For the text-containing cell, return its midpoint in [x, y] coordinate format. 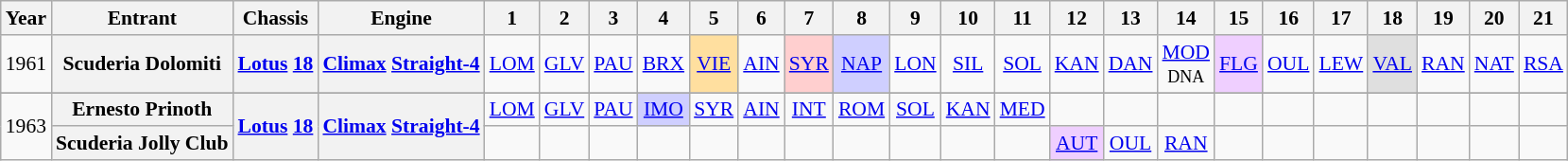
1961 [26, 64]
FLG [1238, 64]
20 [1494, 18]
LON [915, 64]
INT [809, 110]
AUT [1077, 144]
BRX [663, 64]
Scuderia Dolomiti [142, 64]
1963 [26, 127]
16 [1288, 18]
LEW [1340, 64]
Chassis [275, 18]
10 [968, 18]
4 [663, 18]
IMO [663, 110]
5 [714, 18]
19 [1443, 18]
Ernesto Prinoth [142, 110]
14 [1187, 18]
12 [1077, 18]
7 [809, 18]
Year [26, 18]
Entrant [142, 18]
11 [1023, 18]
2 [565, 18]
ROM [862, 110]
1 [512, 18]
NAP [862, 64]
6 [761, 18]
SIL [968, 64]
13 [1130, 18]
8 [862, 18]
DAN [1130, 64]
17 [1340, 18]
VAL [1392, 64]
9 [915, 18]
15 [1238, 18]
Scuderia Jolly Club [142, 144]
MODDNA [1187, 64]
21 [1543, 18]
RSA [1543, 64]
18 [1392, 18]
Engine [401, 18]
MED [1023, 110]
NAT [1494, 64]
VIE [714, 64]
3 [612, 18]
